From the cell containing the given text, extract its center point as [x, y] coordinate. 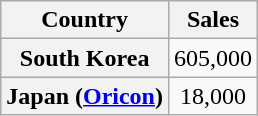
South Korea [85, 58]
Country [85, 20]
Sales [212, 20]
Japan (Oricon) [85, 96]
18,000 [212, 96]
605,000 [212, 58]
